Output the (x, y) coordinate of the center of the cell containing the given text.  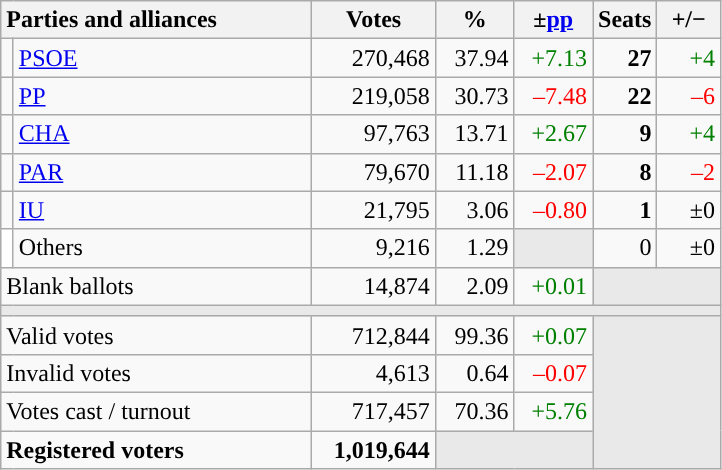
70.36 (474, 411)
–6 (689, 96)
2.09 (474, 286)
712,844 (374, 335)
79,670 (374, 172)
±pp (554, 20)
CHA (162, 134)
Registered voters (156, 449)
14,874 (374, 286)
1 (624, 210)
+/− (689, 20)
99.36 (474, 335)
9,216 (374, 248)
+7.13 (554, 58)
0.64 (474, 373)
IU (162, 210)
9 (624, 134)
Others (162, 248)
3.06 (474, 210)
+0.01 (554, 286)
1.29 (474, 248)
+2.67 (554, 134)
+5.76 (554, 411)
Parties and alliances (156, 20)
13.71 (474, 134)
1,019,644 (374, 449)
PP (162, 96)
270,468 (374, 58)
22 (624, 96)
+0.07 (554, 335)
PAR (162, 172)
27 (624, 58)
4,613 (374, 373)
37.94 (474, 58)
–0.80 (554, 210)
–0.07 (554, 373)
11.18 (474, 172)
–2.07 (554, 172)
PSOE (162, 58)
Votes cast / turnout (156, 411)
219,058 (374, 96)
Invalid votes (156, 373)
8 (624, 172)
Seats (624, 20)
21,795 (374, 210)
Votes (374, 20)
–2 (689, 172)
% (474, 20)
–7.48 (554, 96)
Valid votes (156, 335)
717,457 (374, 411)
0 (624, 248)
97,763 (374, 134)
30.73 (474, 96)
Blank ballots (156, 286)
